Find where the given text appears and provide that cell's center as [X, Y] coordinate. 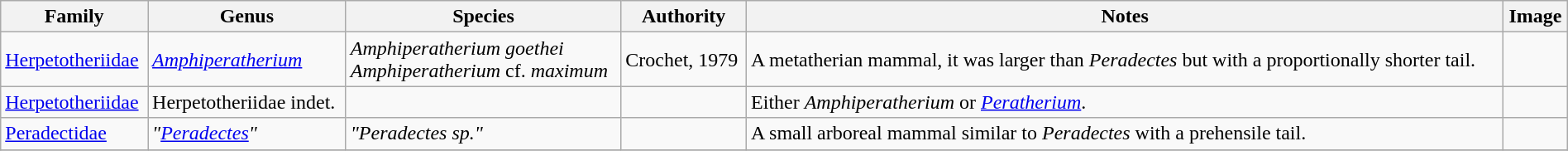
Herpetotheriidae indet. [247, 102]
Amphiperatherium [247, 60]
Either Amphiperatherium or Peratherium. [1125, 102]
"Peradectes sp." [483, 134]
Peradectidae [74, 134]
Crochet, 1979 [684, 60]
Species [483, 17]
A metatherian mammal, it was larger than Peradectes but with a proportionally shorter tail. [1125, 60]
"Peradectes" [247, 134]
Image [1535, 17]
Authority [684, 17]
Notes [1125, 17]
Family [74, 17]
Amphiperatherium goetheiAmphiperatherium cf. maximum [483, 60]
A small arboreal mammal similar to Peradectes with a prehensile tail. [1125, 134]
Genus [247, 17]
